Detect which cell encompasses the target text, then output its (X, Y) center coordinate. 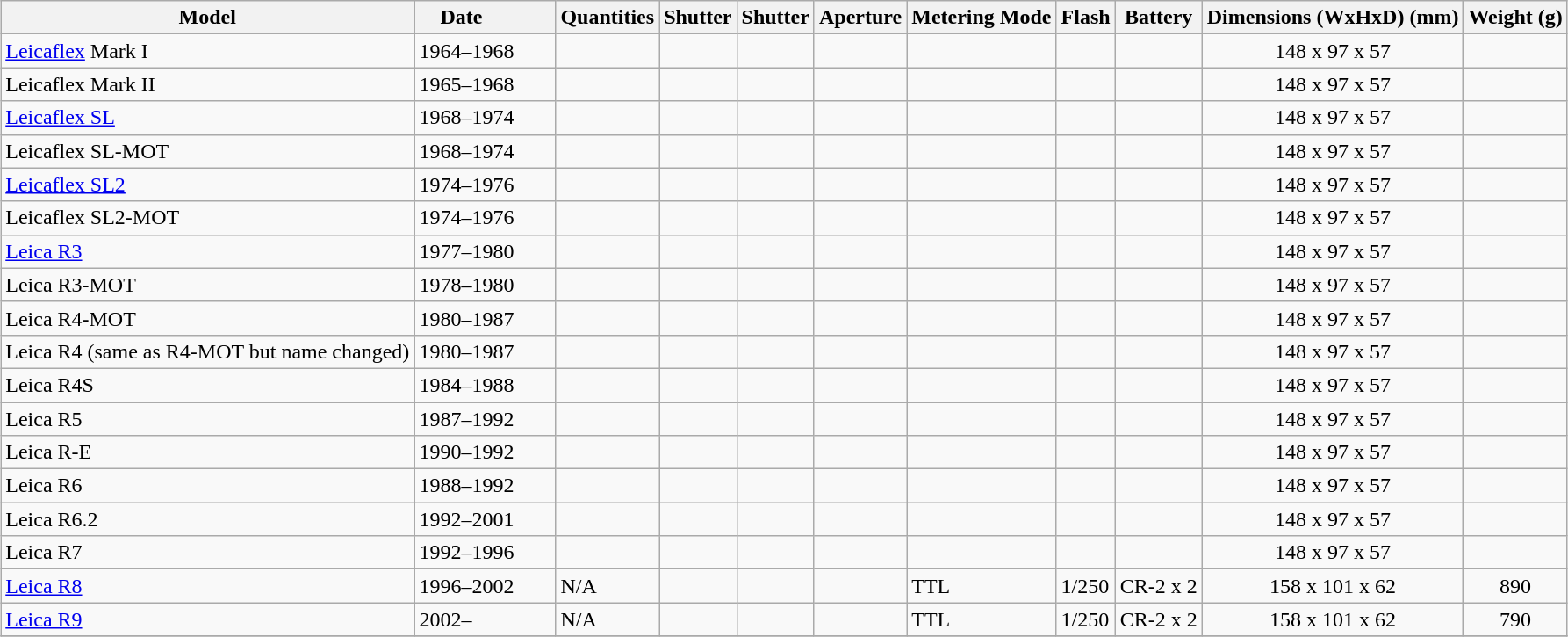
Leica R4 (same as R4-MOT but name changed) (207, 351)
1978–1980 (485, 285)
1992–1996 (485, 553)
1977–1980 (485, 251)
Quantities (608, 18)
Leica R-E (207, 452)
Weight (g) (1515, 18)
2002– (485, 619)
Battery (1159, 18)
1984–1988 (485, 385)
1988–1992 (485, 486)
Leica R9 (207, 619)
Leica R7 (207, 553)
790 (1515, 619)
Leicaflex SL2-MOT (207, 218)
Leica R8 (207, 586)
Leica R4S (207, 385)
Leica R5 (207, 419)
Aperture (860, 18)
Leica R6 (207, 486)
1987–1992 (485, 419)
890 (1515, 586)
Flash (1085, 18)
Leicaflex Mark II (207, 84)
Leicaflex Mark I (207, 51)
Date (485, 18)
Leica R3-MOT (207, 285)
1992–2001 (485, 519)
Leicaflex SL2 (207, 185)
1990–1992 (485, 452)
Leica R6.2 (207, 519)
Leica R4-MOT (207, 318)
Model (207, 18)
Metering Mode (982, 18)
1965–1968 (485, 84)
Leicaflex SL-MOT (207, 151)
1964–1968 (485, 51)
1996–2002 (485, 586)
Dimensions (WxHxD) (mm) (1333, 18)
Leica R3 (207, 251)
Leicaflex SL (207, 118)
